For the text-containing cell, return its midpoint in [x, y] coordinate format. 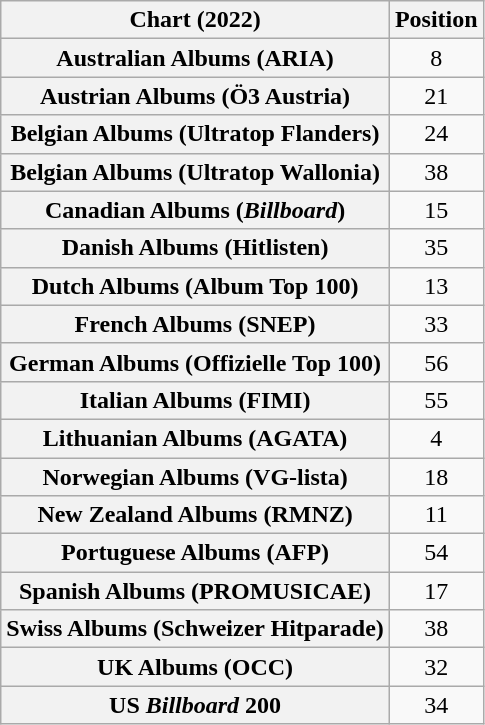
German Albums (Offizielle Top 100) [196, 362]
Canadian Albums (Billboard) [196, 210]
Chart (2022) [196, 20]
11 [436, 515]
Portuguese Albums (AFP) [196, 553]
Italian Albums (FIMI) [196, 400]
4 [436, 438]
15 [436, 210]
US Billboard 200 [196, 705]
24 [436, 134]
32 [436, 667]
13 [436, 286]
56 [436, 362]
35 [436, 248]
Belgian Albums (Ultratop Flanders) [196, 134]
33 [436, 324]
Swiss Albums (Schweizer Hitparade) [196, 629]
Danish Albums (Hitlisten) [196, 248]
French Albums (SNEP) [196, 324]
Australian Albums (ARIA) [196, 58]
Lithuanian Albums (AGATA) [196, 438]
17 [436, 591]
34 [436, 705]
Spanish Albums (PROMUSICAE) [196, 591]
21 [436, 96]
55 [436, 400]
54 [436, 553]
Norwegian Albums (VG-lista) [196, 477]
8 [436, 58]
Position [436, 20]
UK Albums (OCC) [196, 667]
Austrian Albums (Ö3 Austria) [196, 96]
Belgian Albums (Ultratop Wallonia) [196, 172]
New Zealand Albums (RMNZ) [196, 515]
Dutch Albums (Album Top 100) [196, 286]
18 [436, 477]
